From the cell containing the given text, extract its center point as (X, Y) coordinate. 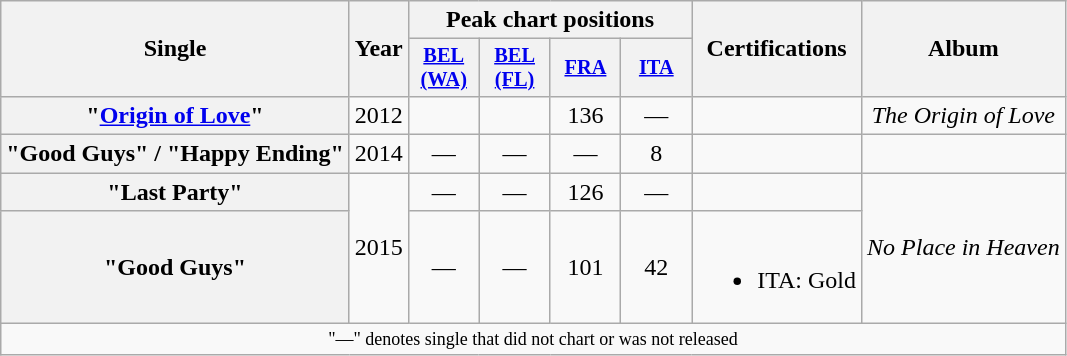
FRA (586, 68)
42 (656, 268)
BEL(FL) (514, 68)
8 (656, 154)
Album (964, 49)
"Last Party" (175, 192)
2014 (378, 154)
2012 (378, 115)
Peak chart positions (550, 20)
Certifications (777, 49)
The Origin of Love (964, 115)
"Good Guys" / "Happy Ending" (175, 154)
"Origin of Love" (175, 115)
136 (586, 115)
ITA (656, 68)
Year (378, 49)
"—" denotes single that did not chart or was not released (533, 340)
ITA: Gold (777, 268)
Single (175, 49)
126 (586, 192)
BEL(WA) (444, 68)
101 (586, 268)
2015 (378, 248)
"Good Guys" (175, 268)
No Place in Heaven (964, 248)
